Return the (X, Y) coordinate for the center point of the cell that contains the specified text.  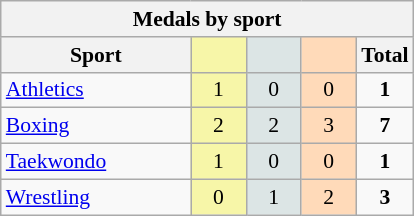
Sport (96, 55)
Total (384, 55)
Wrestling (96, 197)
Medals by sport (208, 19)
Boxing (96, 126)
Taekwondo (96, 162)
Athletics (96, 90)
7 (384, 126)
